Capture the cell that displays the provided text and extract its (X, Y) central coordinate. 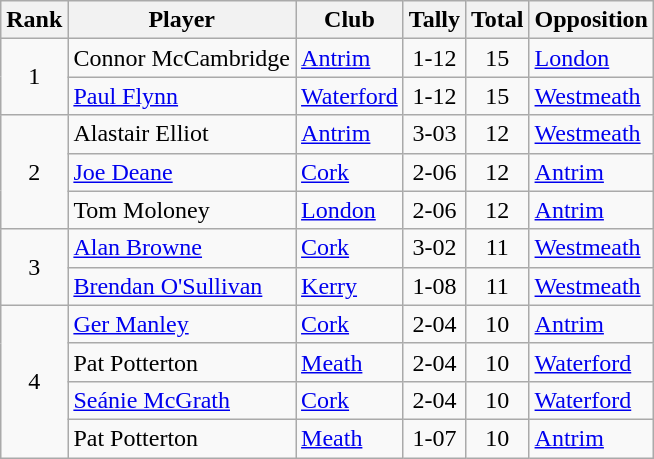
Tally (434, 20)
Alastair Elliot (182, 134)
2 (34, 172)
Seánie McGrath (182, 400)
4 (34, 381)
Ger Manley (182, 324)
Joe Deane (182, 172)
Opposition (591, 20)
Alan Browne (182, 248)
Rank (34, 20)
Paul Flynn (182, 96)
1-07 (434, 438)
Kerry (350, 286)
1-08 (434, 286)
Tom Moloney (182, 210)
3 (34, 267)
Player (182, 20)
Club (350, 20)
1 (34, 77)
3-02 (434, 248)
Brendan O'Sullivan (182, 286)
Total (497, 20)
3-03 (434, 134)
Connor McCambridge (182, 58)
